Identify which cell holds the provided text, then report its [x, y] central coordinate. 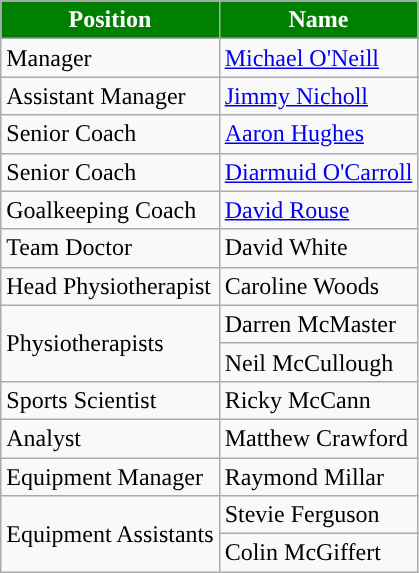
Raymond Millar [318, 477]
Jimmy Nicholl [318, 96]
Analyst [110, 438]
Neil McCullough [318, 362]
Ricky McCann [318, 400]
Matthew Crawford [318, 438]
Head Physiotherapist [110, 286]
Equipment Manager [110, 477]
Manager [110, 58]
Stevie Ferguson [318, 515]
Name [318, 20]
Equipment Assistants [110, 534]
Team Doctor [110, 248]
Physiotherapists [110, 343]
Position [110, 20]
Caroline Woods [318, 286]
Goalkeeping Coach [110, 210]
Aaron Hughes [318, 134]
Sports Scientist [110, 400]
Michael O'Neill [318, 58]
David White [318, 248]
Colin McGiffert [318, 553]
Diarmuid O'Carroll [318, 172]
David Rouse [318, 210]
Darren McMaster [318, 324]
Assistant Manager [110, 96]
